Identify which cell holds the provided text, then report its [x, y] central coordinate. 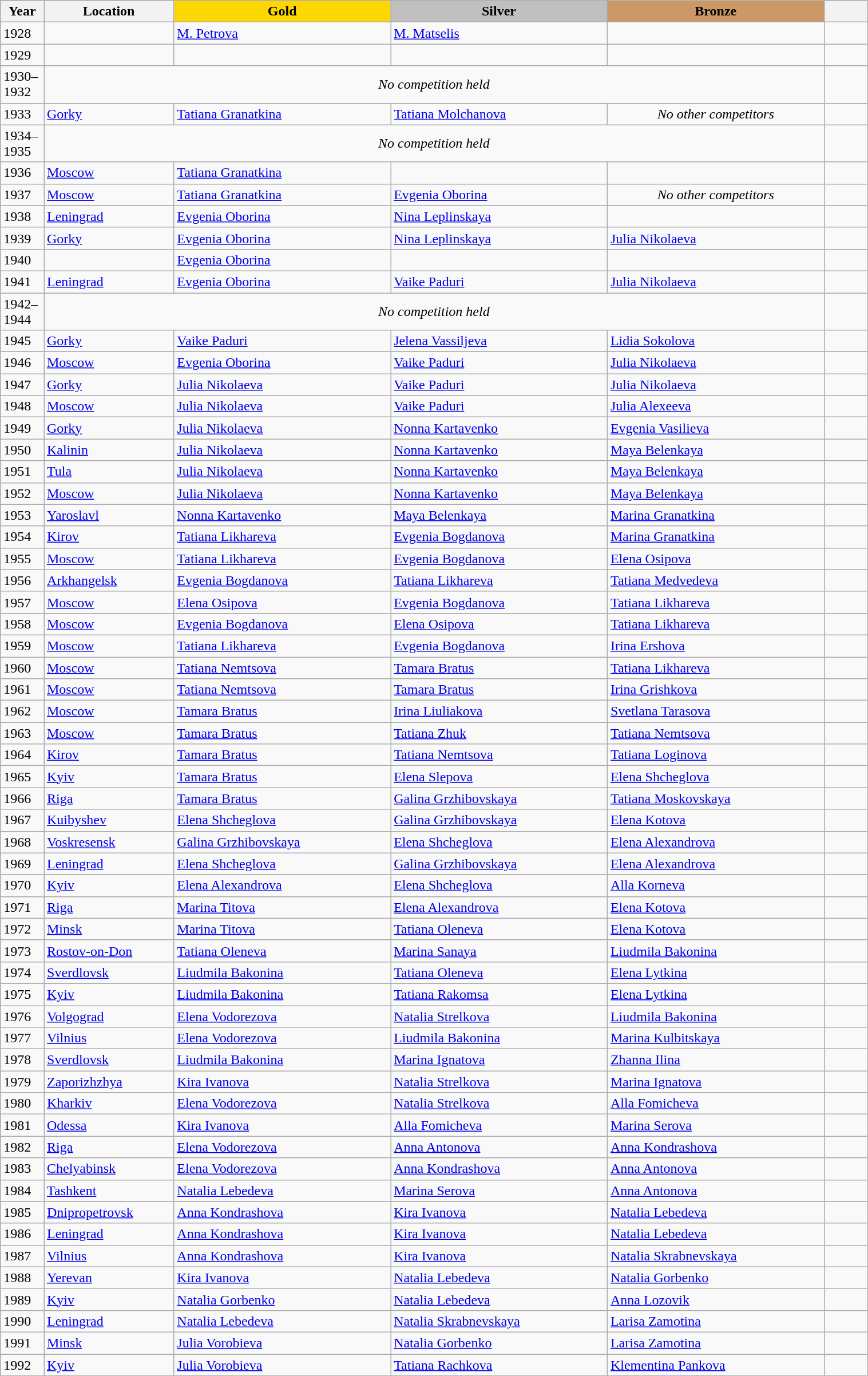
1979 [22, 1082]
Marina Sanaya [499, 951]
1952 [22, 493]
Irina Liuliakova [499, 711]
1974 [22, 972]
1989 [22, 1299]
Tatiana Moskovskaya [715, 798]
Tatiana Rakomsa [499, 994]
1936 [22, 173]
Irina Grishkova [715, 690]
1963 [22, 733]
1948 [22, 406]
1981 [22, 1125]
Marina Kulbitskaya [715, 1038]
1953 [22, 515]
1983 [22, 1169]
Julia Alexeeva [715, 406]
1984 [22, 1191]
Zhanna Ilina [715, 1060]
1972 [22, 929]
Zaporizhzhya [109, 1082]
1977 [22, 1038]
Tatiana Medvedeva [715, 580]
M. Matselis [499, 33]
1988 [22, 1278]
1933 [22, 114]
Tashkent [109, 1191]
Voskresensk [109, 842]
Gold [283, 11]
Elena Slepova [499, 777]
1942–1944 [22, 311]
1965 [22, 777]
Lidia Sokolova [715, 341]
1969 [22, 864]
1951 [22, 472]
1978 [22, 1060]
1971 [22, 907]
1970 [22, 885]
1949 [22, 428]
1991 [22, 1343]
1930–1932 [22, 85]
Dnipropetrovsk [109, 1212]
Evgenia Vasilieva [715, 428]
1987 [22, 1256]
Tula [109, 472]
1973 [22, 951]
Yaroslavl [109, 515]
1957 [22, 602]
Chelyabinsk [109, 1169]
Tatiana Zhuk [499, 733]
1945 [22, 341]
Irina Ershova [715, 646]
Tatiana Rachkova [499, 1365]
1941 [22, 282]
1992 [22, 1365]
1934–1935 [22, 143]
1959 [22, 646]
1960 [22, 668]
1955 [22, 559]
1982 [22, 1147]
1956 [22, 580]
1939 [22, 238]
1986 [22, 1234]
Location [109, 11]
1964 [22, 755]
Tatiana Loginova [715, 755]
1985 [22, 1212]
1938 [22, 216]
1967 [22, 820]
1990 [22, 1321]
1940 [22, 260]
Volgograd [109, 1016]
1958 [22, 624]
Arkhangelsk [109, 580]
Kharkiv [109, 1104]
Year [22, 11]
Silver [499, 11]
1968 [22, 842]
Klementina Pankova [715, 1365]
Yerevan [109, 1278]
1962 [22, 711]
Jelena Vassiljeva [499, 341]
1937 [22, 195]
1946 [22, 363]
1980 [22, 1104]
Alla Korneva [715, 885]
Anna Lozovik [715, 1299]
Kuibyshev [109, 820]
Rostov-on-Don [109, 951]
1961 [22, 690]
M. Petrova [283, 33]
1947 [22, 385]
Kalinin [109, 450]
Odessa [109, 1125]
Tatiana Molchanova [499, 114]
1975 [22, 994]
Svetlana Tarasova [715, 711]
Bronze [715, 11]
1950 [22, 450]
1929 [22, 55]
1976 [22, 1016]
1954 [22, 537]
1928 [22, 33]
1966 [22, 798]
